Scan for the cell matching the given text and deliver its [x, y] coordinate at center. 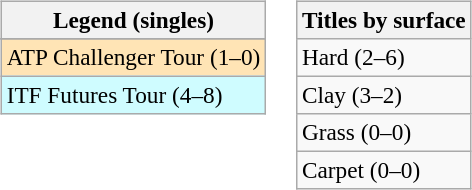
Hard (2–6) [384, 57]
ATP Challenger Tour (1–0) [133, 57]
Carpet (0–0) [384, 171]
ITF Futures Tour (4–8) [133, 95]
Titles by surface [384, 20]
Grass (0–0) [384, 133]
Clay (3–2) [384, 95]
Legend (singles) [133, 20]
